Determine the (X, Y) coordinate at the center of the cell enclosing the given text.  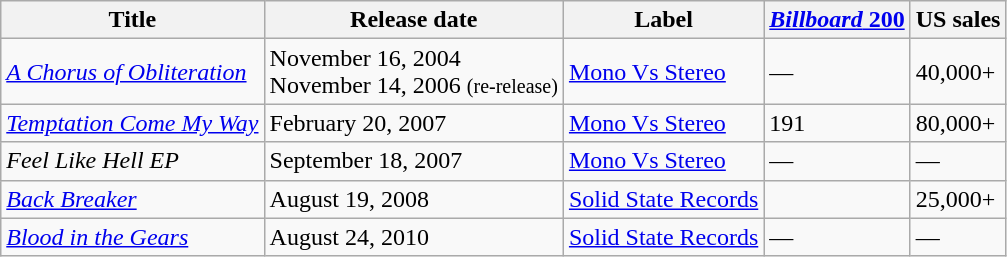
Title (132, 20)
A Chorus of Obliteration (132, 72)
40,000+ (958, 72)
191 (837, 123)
80,000+ (958, 123)
August 19, 2008 (414, 199)
Temptation Come My Way (132, 123)
US sales (958, 20)
Release date (414, 20)
September 18, 2007 (414, 161)
25,000+ (958, 199)
Back Breaker (132, 199)
November 16, 2004November 14, 2006 (re-release) (414, 72)
Blood in the Gears (132, 237)
Billboard 200 (837, 20)
Label (663, 20)
August 24, 2010 (414, 237)
Feel Like Hell EP (132, 161)
February 20, 2007 (414, 123)
